Capture the cell that displays the provided text and extract its [X, Y] central coordinate. 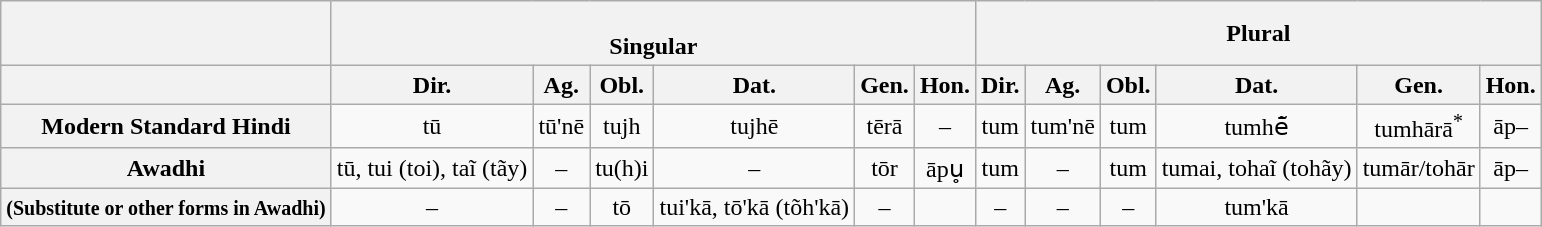
tērā [885, 126]
tum'kā [1256, 207]
Modern Standard Hindi [166, 126]
(Substitute or other forms in Awadhi) [166, 207]
tō [622, 207]
tumār/tohār [1418, 168]
tum'nē [1062, 126]
tū'nē [562, 126]
tumai, tohaĩ (tohãy) [1256, 168]
tumhārā* [1418, 126]
tujh [622, 126]
Singular [653, 34]
tu(h)i [622, 168]
tū, tui (toi), taĩ (tãy) [432, 168]
Plural [1258, 34]
tumhē̃ [1256, 126]
tui'kā, tō'kā (tõh'kā) [754, 207]
Awadhi [166, 168]
tujhē [754, 126]
tōr [885, 168]
āpu̥ [944, 168]
tū [432, 126]
